Locate the cell with the specified text and output its (X, Y) center coordinate. 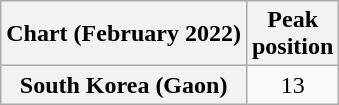
13 (292, 85)
South Korea (Gaon) (124, 85)
Chart (February 2022) (124, 34)
Peakposition (292, 34)
